Detect which cell encompasses the target text, then output its [X, Y] center coordinate. 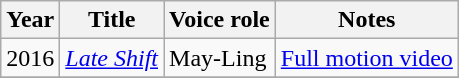
2016 [30, 58]
Voice role [220, 20]
Full motion video [366, 58]
Late Shift [112, 58]
Year [30, 20]
Title [112, 20]
May-Ling [220, 58]
Notes [366, 20]
